Output the (X, Y) coordinate of the center of the cell containing the given text.  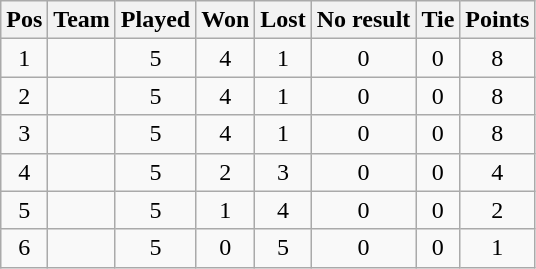
Pos (24, 20)
Won (226, 20)
Played (155, 20)
Lost (283, 20)
Tie (438, 20)
6 (24, 248)
Points (498, 20)
Team (82, 20)
No result (364, 20)
